Provide the (X, Y) coordinate of the cell's center where the given text is located.  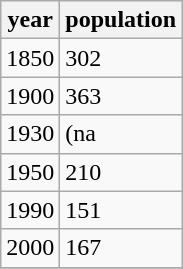
1990 (30, 210)
2000 (30, 248)
year (30, 20)
363 (121, 96)
1930 (30, 134)
167 (121, 248)
302 (121, 58)
1850 (30, 58)
1900 (30, 96)
(na (121, 134)
1950 (30, 172)
151 (121, 210)
population (121, 20)
210 (121, 172)
